Locate the cell with the specified text and output its (x, y) center coordinate. 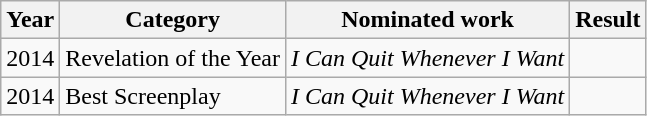
Best Screenplay (173, 96)
Nominated work (427, 20)
Year (30, 20)
Category (173, 20)
Result (608, 20)
Revelation of the Year (173, 58)
